Pinpoint the cell where the given text exists, returning its [X, Y] midpoint coordinate. 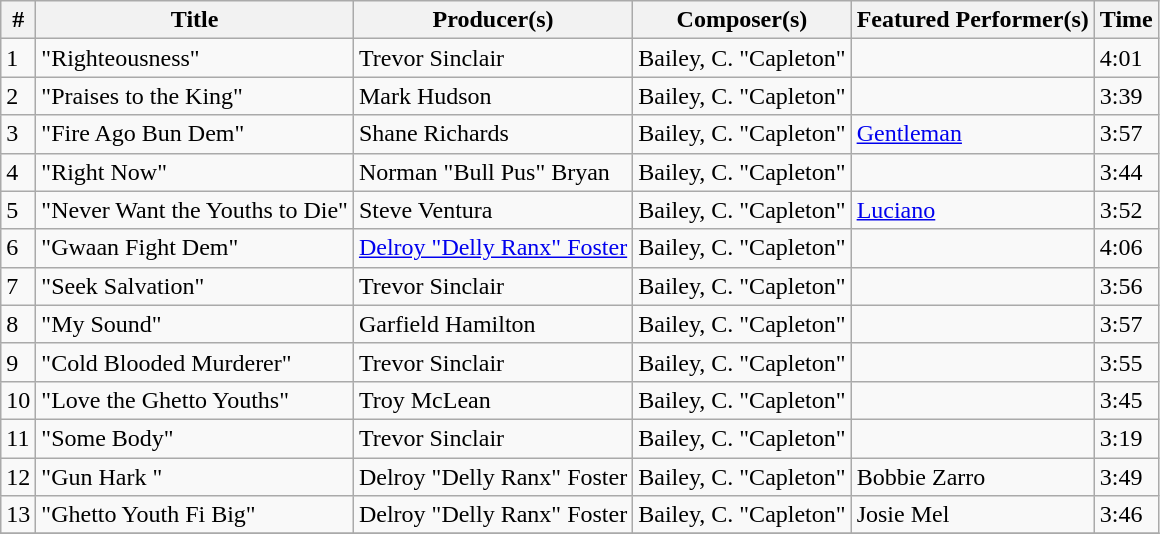
Time [1126, 20]
8 [18, 324]
"Right Now" [195, 172]
"Love the Ghetto Youths" [195, 400]
3:45 [1126, 400]
"Gwaan Fight Dem" [195, 248]
3:44 [1126, 172]
3:56 [1126, 286]
11 [18, 438]
3 [18, 134]
"Cold Blooded Murderer" [195, 362]
Troy McLean [492, 400]
"Fire Ago Bun Dem" [195, 134]
Gentleman [972, 134]
2 [18, 96]
Mark Hudson [492, 96]
"Seek Salvation" [195, 286]
4 [18, 172]
3:39 [1126, 96]
Shane Richards [492, 134]
"Some Body" [195, 438]
"Gun Hark " [195, 477]
3:19 [1126, 438]
"Ghetto Youth Fi Big" [195, 515]
Garfield Hamilton [492, 324]
9 [18, 362]
7 [18, 286]
Josie Mel [972, 515]
Luciano [972, 210]
13 [18, 515]
10 [18, 400]
# [18, 20]
Norman "Bull Pus" Bryan [492, 172]
5 [18, 210]
"Praises to the King" [195, 96]
6 [18, 248]
12 [18, 477]
Featured Performer(s) [972, 20]
3:49 [1126, 477]
1 [18, 58]
3:46 [1126, 515]
"Righteousness" [195, 58]
4:06 [1126, 248]
Title [195, 20]
Steve Ventura [492, 210]
3:52 [1126, 210]
4:01 [1126, 58]
"My Sound" [195, 324]
Bobbie Zarro [972, 477]
Producer(s) [492, 20]
Composer(s) [742, 20]
"Never Want the Youths to Die" [195, 210]
3:55 [1126, 362]
